For the text-containing cell, return its midpoint in [X, Y] coordinate format. 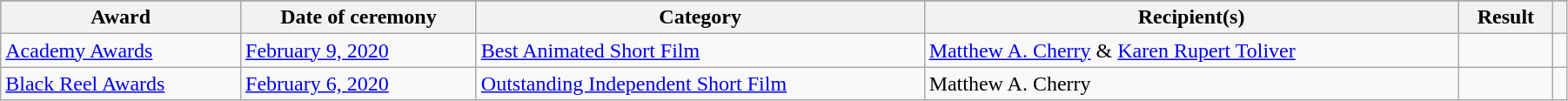
Recipient(s) [1191, 17]
Outstanding Independent Short Film [700, 84]
Award [121, 17]
February 6, 2020 [358, 84]
February 9, 2020 [358, 50]
Black Reel Awards [121, 84]
Matthew A. Cherry & Karen Rupert Toliver [1191, 50]
Category [700, 17]
Date of ceremony [358, 17]
Matthew A. Cherry [1191, 84]
Academy Awards [121, 50]
Best Animated Short Film [700, 50]
Result [1505, 17]
